Scan for the cell matching the given text and deliver its (x, y) coordinate at center. 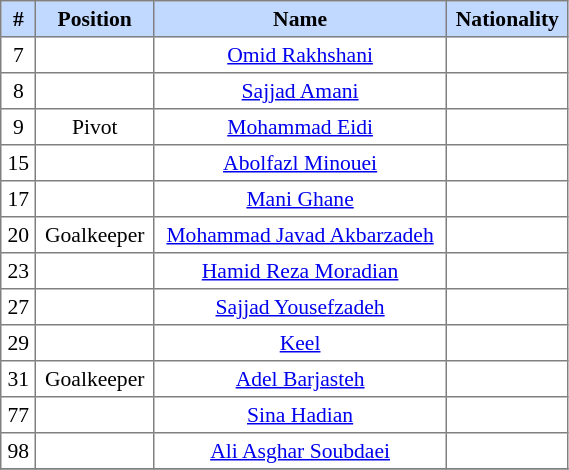
27 (18, 307)
Mohammad Eidi (300, 127)
Nationality (508, 19)
Adel Barjasteh (300, 379)
31 (18, 379)
8 (18, 91)
Sajjad Amani (300, 91)
Position (95, 19)
Ali Asghar Soubdaei (300, 451)
29 (18, 343)
# (18, 19)
Keel (300, 343)
20 (18, 235)
Mohammad Javad Akbarzadeh (300, 235)
Name (300, 19)
15 (18, 163)
Omid Rakhshani (300, 55)
17 (18, 199)
23 (18, 271)
Hamid Reza Moradian (300, 271)
Sajjad Yousefzadeh (300, 307)
7 (18, 55)
Mani Ghane (300, 199)
Abolfazl Minouei (300, 163)
77 (18, 415)
9 (18, 127)
Pivot (95, 127)
98 (18, 451)
Sina Hadian (300, 415)
